Search for the cell housing the specified text and yield its (x, y) center coordinate. 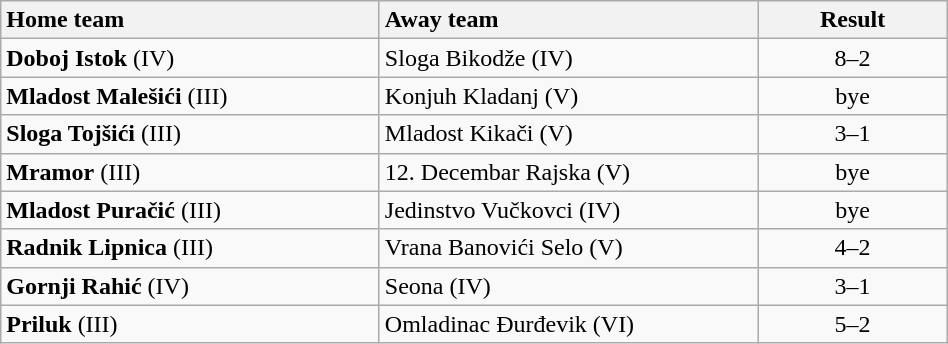
Mladost Puračić (III) (190, 210)
Sloga Bikodže (IV) (568, 58)
4–2 (852, 248)
Omladinac Đurđevik (VI) (568, 324)
Jedinstvo Vučkovci (IV) (568, 210)
Konjuh Kladanj (V) (568, 96)
Mladost Malešići (III) (190, 96)
12. Decembar Rajska (V) (568, 172)
Priluk (III) (190, 324)
Doboj Istok (IV) (190, 58)
Mramor (III) (190, 172)
Mladost Kikači (V) (568, 134)
Result (852, 20)
Seona (IV) (568, 286)
5–2 (852, 324)
Sloga Tojšići (III) (190, 134)
8–2 (852, 58)
Vrana Banovići Selo (V) (568, 248)
Gornji Rahić (IV) (190, 286)
Radnik Lipnica (III) (190, 248)
Home team (190, 20)
Away team (568, 20)
